Find where the given text appears and provide that cell's center as (x, y) coordinate. 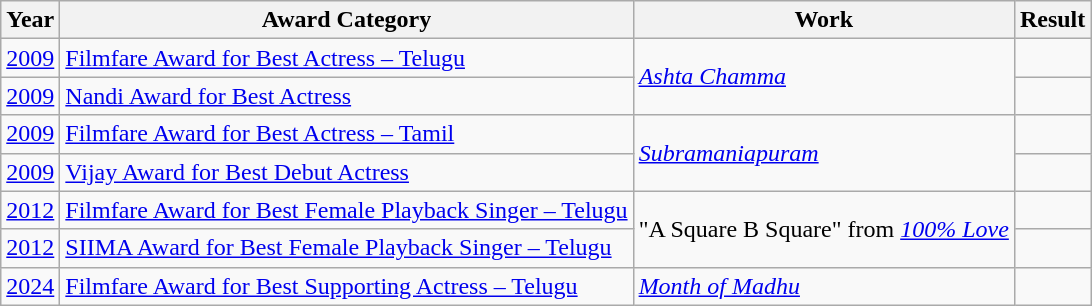
"A Square B Square" from 100% Love (824, 229)
Award Category (346, 20)
Result (1052, 20)
Subramaniapuram (824, 153)
Month of Madhu (824, 286)
Filmfare Award for Best Female Playback Singer – Telugu (346, 210)
SIIMA Award for Best Female Playback Singer – Telugu (346, 248)
Nandi Award for Best Actress (346, 96)
Work (824, 20)
2024 (30, 286)
Filmfare Award for Best Actress – Tamil (346, 134)
Vijay Award for Best Debut Actress (346, 172)
Year (30, 20)
Filmfare Award for Best Supporting Actress – Telugu (346, 286)
Filmfare Award for Best Actress – Telugu (346, 58)
Ashta Chamma (824, 77)
